Capture the cell that displays the provided text and extract its [X, Y] central coordinate. 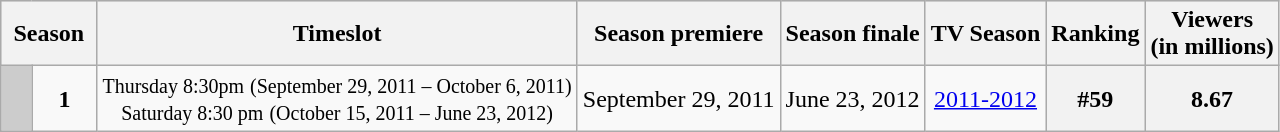
TV Season [986, 34]
Timeslot [337, 34]
June 23, 2012 [852, 98]
Ranking [1096, 34]
Thursday 8:30pm (September 29, 2011 – October 6, 2011)Saturday 8:30 pm (October 15, 2011 – June 23, 2012) [337, 98]
2011-2012 [986, 98]
Season [49, 34]
Season finale [852, 34]
1 [64, 98]
8.67 [1212, 98]
September 29, 2011 [678, 98]
#59 [1096, 98]
Viewers(in millions) [1212, 34]
Season premiere [678, 34]
